Locate the cell with the specified text and output its [X, Y] center coordinate. 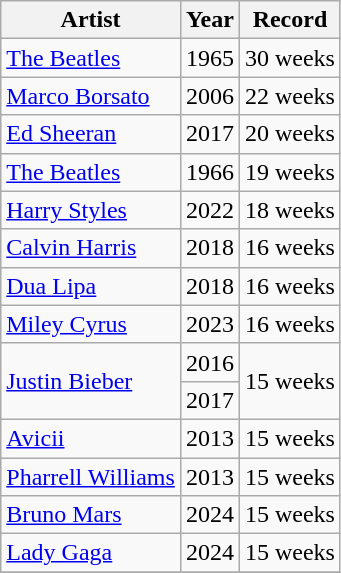
Pharrell Williams [91, 477]
1965 [210, 58]
Dua Lipa [91, 286]
Avicii [91, 438]
2016 [210, 362]
2022 [210, 210]
Artist [91, 20]
Calvin Harris [91, 248]
Harry Styles [91, 210]
Ed Sheeran [91, 134]
Justin Bieber [91, 381]
Miley Cyrus [91, 324]
30 weeks [290, 58]
19 weeks [290, 172]
2006 [210, 96]
Lady Gaga [91, 553]
20 weeks [290, 134]
22 weeks [290, 96]
18 weeks [290, 210]
Year [210, 20]
1966 [210, 172]
Marco Borsato [91, 96]
Bruno Mars [91, 515]
Record [290, 20]
2023 [210, 324]
